Capture the cell that displays the provided text and extract its (x, y) central coordinate. 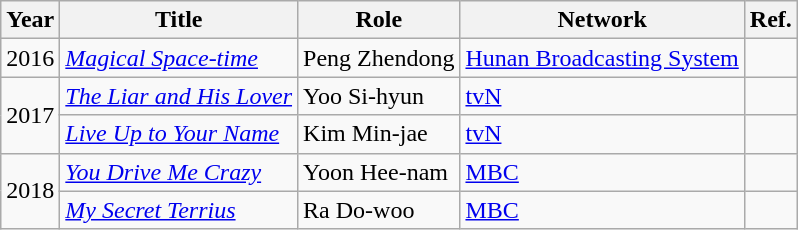
Role (379, 20)
Hunan Broadcasting System (602, 58)
2018 (30, 191)
Network (602, 20)
Ra Do-woo (379, 210)
Title (179, 20)
Ref. (770, 20)
Yoon Hee-nam (379, 172)
2017 (30, 115)
Yoo Si-hyun (379, 96)
Peng Zhendong (379, 58)
Kim Min-jae (379, 134)
The Liar and His Lover (179, 96)
Live Up to Your Name (179, 134)
Year (30, 20)
Magical Space-time (179, 58)
2016 (30, 58)
You Drive Me Crazy (179, 172)
My Secret Terrius (179, 210)
